Capture the cell that displays the provided text and extract its (X, Y) central coordinate. 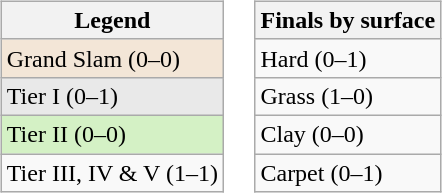
Grand Slam (0–0) (112, 58)
Legend (112, 20)
Tier II (0–0) (112, 134)
Hard (0–1) (348, 58)
Finals by surface (348, 20)
Grass (1–0) (348, 96)
Clay (0–0) (348, 134)
Carpet (0–1) (348, 173)
Tier III, IV & V (1–1) (112, 173)
Tier I (0–1) (112, 96)
